Search for the cell housing the specified text and yield its (X, Y) center coordinate. 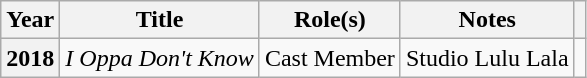
Cast Member (330, 58)
Studio Lulu Lala (487, 58)
I Oppa Don't Know (160, 58)
Year (30, 20)
Role(s) (330, 20)
Notes (487, 20)
Title (160, 20)
2018 (30, 58)
